Output the [x, y] coordinate of the center of the cell containing the given text.  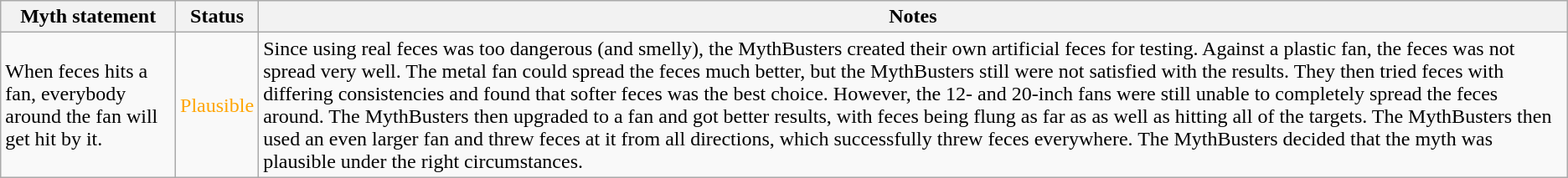
Status [218, 17]
Myth statement [89, 17]
When feces hits a fan, everybody around the fan will get hit by it. [89, 105]
Plausible [218, 105]
Notes [913, 17]
